Output the (X, Y) coordinate of the center of the cell containing the given text.  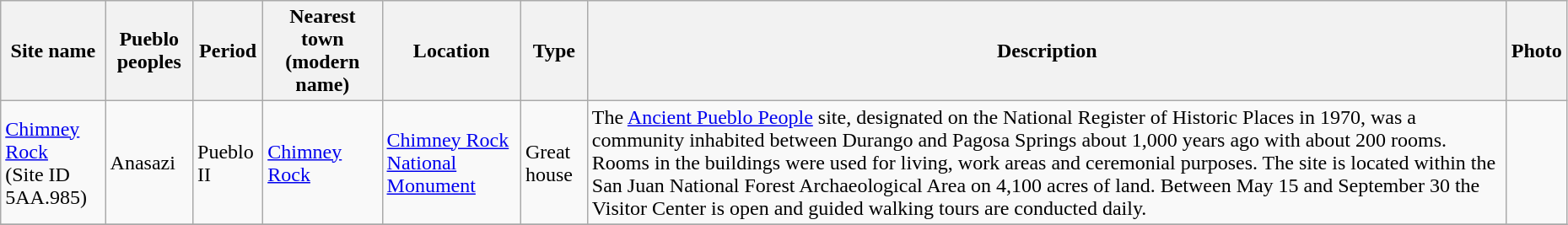
Chimney Rock(Site ID 5AA.985) (53, 163)
Photo (1537, 51)
Nearest town (modern name) (322, 51)
Chimney Rock (322, 163)
Period (228, 51)
Description (1047, 51)
Great house (553, 163)
Pueblo II (228, 163)
Type (553, 51)
Site name (53, 51)
Chimney Rock National Monument (451, 163)
Location (451, 51)
Pueblo peoples (148, 51)
Anasazi (148, 163)
